Detect which cell encompasses the target text, then output its (X, Y) center coordinate. 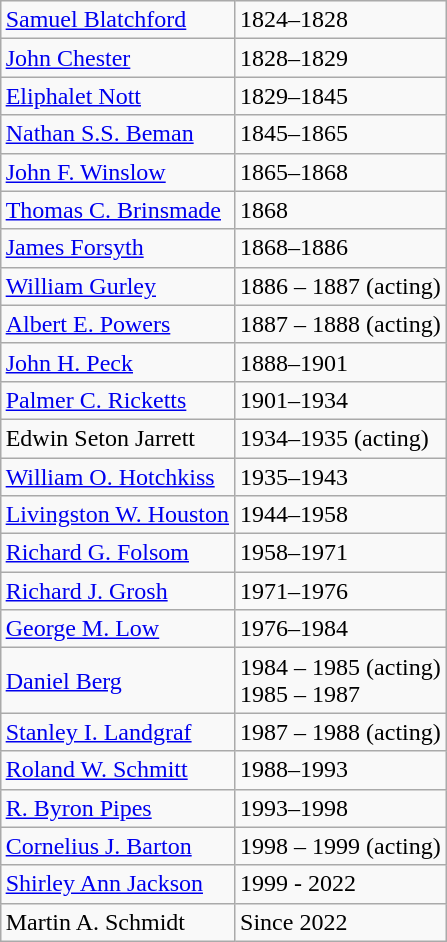
1971–1976 (341, 591)
Thomas C. Brinsmade (117, 210)
1868–1886 (341, 248)
1999 - 2022 (341, 884)
1987 – 1988 (acting) (341, 732)
1824–1828 (341, 20)
1993–1998 (341, 808)
1958–1971 (341, 553)
R. Byron Pipes (117, 808)
John Chester (117, 58)
1829–1845 (341, 96)
James Forsyth (117, 248)
William Gurley (117, 286)
Edwin Seton Jarrett (117, 438)
Richard G. Folsom (117, 553)
1887 – 1888 (acting) (341, 324)
1845–1865 (341, 134)
William O. Hotchkiss (117, 477)
Martin A. Schmidt (117, 922)
Nathan S.S. Beman (117, 134)
Samuel Blatchford (117, 20)
John H. Peck (117, 362)
Livingston W. Houston (117, 515)
1868 (341, 210)
Stanley I. Landgraf (117, 732)
1865–1868 (341, 172)
Daniel Berg (117, 680)
1934–1935 (acting) (341, 438)
Since 2022 (341, 922)
1888–1901 (341, 362)
1935–1943 (341, 477)
1976–1984 (341, 629)
Richard J. Grosh (117, 591)
1998 – 1999 (acting) (341, 846)
Eliphalet Nott (117, 96)
1944–1958 (341, 515)
John F. Winslow (117, 172)
1988–1993 (341, 770)
Roland W. Schmitt (117, 770)
George M. Low (117, 629)
1901–1934 (341, 400)
1886 – 1887 (acting) (341, 286)
Palmer C. Ricketts (117, 400)
1984 – 1985 (acting) 1985 – 1987 (341, 680)
Albert E. Powers (117, 324)
1828–1829 (341, 58)
Shirley Ann Jackson (117, 884)
Cornelius J. Barton (117, 846)
